Locate the cell with the specified text and output its [x, y] center coordinate. 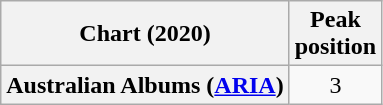
Australian Albums (ARIA) [145, 85]
3 [335, 85]
Peakposition [335, 34]
Chart (2020) [145, 34]
